Search for the cell housing the specified text and yield its [X, Y] center coordinate. 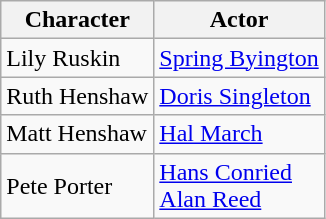
Lily Ruskin [78, 58]
Hans ConriedAlan Reed [239, 186]
Hal March [239, 134]
Matt Henshaw [78, 134]
Actor [239, 20]
Doris Singleton [239, 96]
Character [78, 20]
Spring Byington [239, 58]
Ruth Henshaw [78, 96]
Pete Porter [78, 186]
